Extract the [x, y] coordinate from the center of the cell holding the provided text.  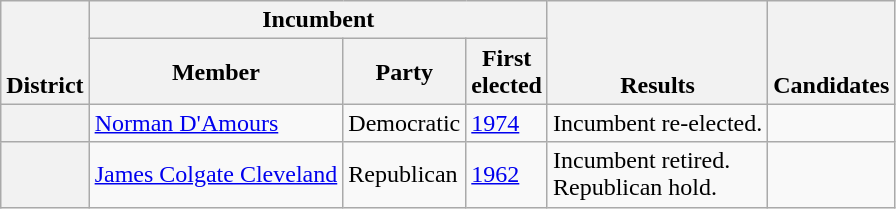
Republican [404, 174]
James Colgate Cleveland [216, 174]
1974 [507, 123]
Member [216, 72]
Results [657, 52]
District [45, 52]
1962 [507, 174]
Incumbent [318, 20]
Party [404, 72]
Norman D'Amours [216, 123]
Firstelected [507, 72]
Democratic [404, 123]
Incumbent retired.Republican hold. [657, 174]
Incumbent re-elected. [657, 123]
Candidates [832, 52]
